Extract the (x, y) coordinate from the center of the cell holding the provided text.  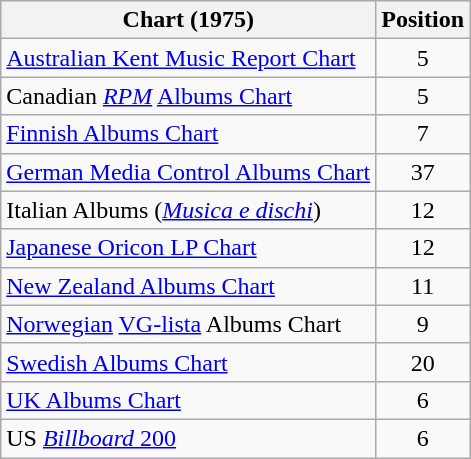
Chart (1975) (188, 20)
Italian Albums (Musica e dischi) (188, 210)
US Billboard 200 (188, 438)
Finnish Albums Chart (188, 134)
Australian Kent Music Report Chart (188, 58)
Japanese Oricon LP Chart (188, 248)
Canadian RPM Albums Chart (188, 96)
German Media Control Albums Chart (188, 172)
20 (423, 362)
37 (423, 172)
Position (423, 20)
New Zealand Albums Chart (188, 286)
7 (423, 134)
Norwegian VG-lista Albums Chart (188, 324)
Swedish Albums Chart (188, 362)
11 (423, 286)
UK Albums Chart (188, 400)
9 (423, 324)
